Locate the cell with the specified text and output its [X, Y] center coordinate. 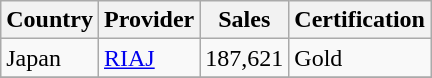
Certification [360, 20]
Gold [360, 58]
187,621 [244, 58]
Sales [244, 20]
RIAJ [148, 58]
Provider [148, 20]
Japan [50, 58]
Country [50, 20]
